For the text-containing cell, return its midpoint in (X, Y) coordinate format. 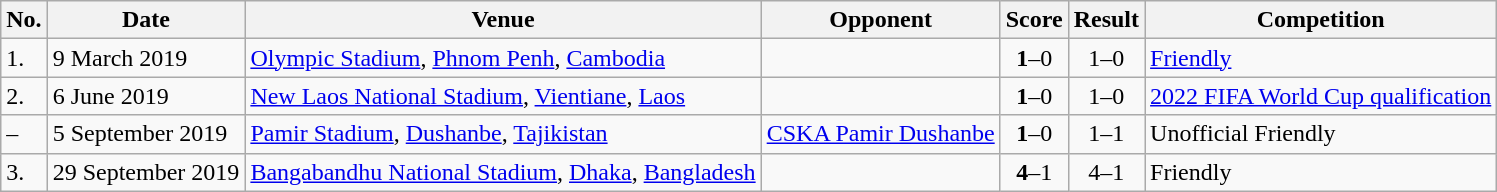
Bangabandhu National Stadium, Dhaka, Bangladesh (503, 172)
6 June 2019 (146, 96)
Date (146, 20)
Venue (503, 20)
1–1 (1106, 134)
5 September 2019 (146, 134)
No. (24, 20)
2. (24, 96)
Score (1034, 20)
Competition (1321, 20)
9 March 2019 (146, 58)
– (24, 134)
3. (24, 172)
Olympic Stadium, Phnom Penh, Cambodia (503, 58)
Unofficial Friendly (1321, 134)
Opponent (880, 20)
CSKA Pamir Dushanbe (880, 134)
2022 FIFA World Cup qualification (1321, 96)
New Laos National Stadium, Vientiane, Laos (503, 96)
Pamir Stadium, Dushanbe, Tajikistan (503, 134)
Result (1106, 20)
1. (24, 58)
29 September 2019 (146, 172)
